Scan for the cell matching the given text and deliver its [x, y] coordinate at center. 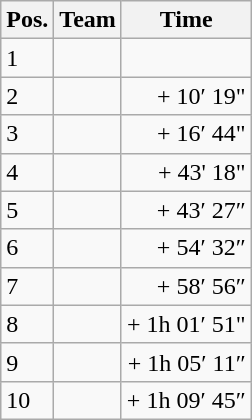
Pos. [28, 20]
5 [28, 210]
+ 1h 05′ 11″ [186, 362]
7 [28, 286]
4 [28, 172]
+ 1h 01′ 51" [186, 324]
8 [28, 324]
Team [88, 20]
Time [186, 20]
+ 1h 09′ 45″ [186, 400]
+ 16′ 44" [186, 134]
+ 43′ 27″ [186, 210]
2 [28, 96]
+ 10′ 19" [186, 96]
+ 43' 18" [186, 172]
+ 58′ 56″ [186, 286]
9 [28, 362]
10 [28, 400]
6 [28, 248]
1 [28, 58]
+ 54′ 32″ [186, 248]
3 [28, 134]
